Determine the (x, y) coordinate at the center of the cell enclosing the given text.  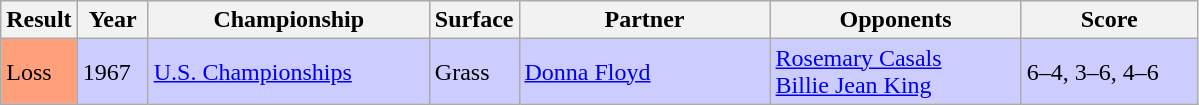
Result (39, 20)
Rosemary Casals Billie Jean King (896, 72)
Score (1109, 20)
1967 (112, 72)
Surface (474, 20)
Opponents (896, 20)
Grass (474, 72)
Championship (288, 20)
U.S. Championships (288, 72)
6–4, 3–6, 4–6 (1109, 72)
Year (112, 20)
Donna Floyd (644, 72)
Partner (644, 20)
Loss (39, 72)
